Determine the (x, y) coordinate at the center of the cell enclosing the given text.  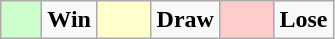
Win (70, 20)
Draw (185, 20)
Lose (304, 20)
